For the text-containing cell, return its midpoint in (X, Y) coordinate format. 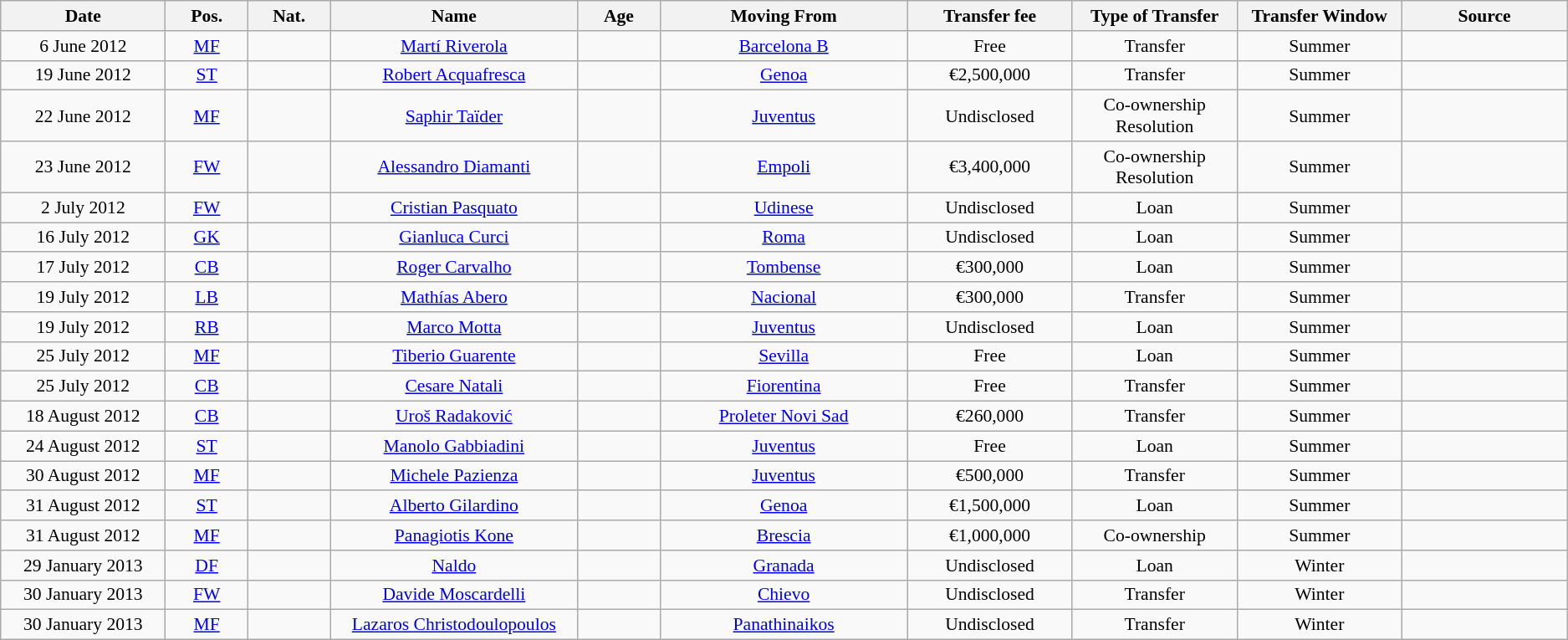
Panathinaikos (784, 625)
24 August 2012 (84, 446)
Co-ownership (1154, 535)
Marco Motta (454, 327)
Udinese (784, 207)
€3,400,000 (990, 167)
€1,000,000 (990, 535)
Fiorentina (784, 387)
Tombense (784, 268)
Lazaros Christodoulopoulos (454, 625)
Roger Carvalho (454, 268)
Robert Acquafresca (454, 75)
Empoli (784, 167)
€2,500,000 (990, 75)
6 June 2012 (84, 46)
Sevilla (784, 356)
Proleter Novi Sad (784, 417)
22 June 2012 (84, 115)
Chievo (784, 595)
23 June 2012 (84, 167)
Name (454, 16)
17 July 2012 (84, 268)
18 August 2012 (84, 417)
Moving From (784, 16)
Panagiotis Kone (454, 535)
2 July 2012 (84, 207)
Transfer fee (990, 16)
Date (84, 16)
16 July 2012 (84, 238)
Barcelona B (784, 46)
Martí Riverola (454, 46)
Tiberio Guarente (454, 356)
30 August 2012 (84, 476)
Davide Moscardelli (454, 595)
Roma (784, 238)
Gianluca Curci (454, 238)
Age (619, 16)
€260,000 (990, 417)
Uroš Radaković (454, 417)
€500,000 (990, 476)
Cristian Pasquato (454, 207)
Source (1484, 16)
GK (207, 238)
Naldo (454, 566)
19 June 2012 (84, 75)
Alessandro Diamanti (454, 167)
Granada (784, 566)
29 January 2013 (84, 566)
Nat. (289, 16)
LB (207, 297)
€1,500,000 (990, 506)
Manolo Gabbiadini (454, 446)
DF (207, 566)
Saphir Taïder (454, 115)
Michele Pazienza (454, 476)
Nacional (784, 297)
Type of Transfer (1154, 16)
Transfer Window (1320, 16)
Alberto Gilardino (454, 506)
Cesare Natali (454, 387)
Pos. (207, 16)
RB (207, 327)
Mathías Abero (454, 297)
Brescia (784, 535)
